Capture the cell that displays the provided text and extract its [x, y] central coordinate. 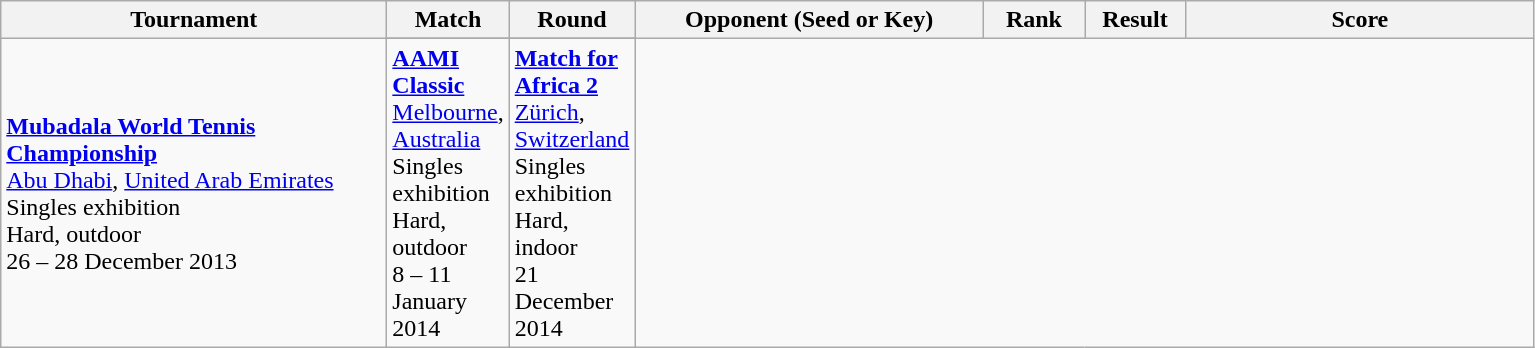
Score [1360, 20]
Match for Africa 2 Zürich, SwitzerlandSingles exhibitionHard, indoor21 December 2014 [572, 193]
Rank [1034, 20]
Result [1134, 20]
Tournament [194, 20]
Round [572, 20]
AAMI Classic Melbourne, AustraliaSingles exhibitionHard, outdoor8 – 11 January 2014 [448, 193]
Match [448, 20]
Opponent (Seed or Key) [810, 20]
Mubadala World Tennis Championship Abu Dhabi, United Arab EmiratesSingles exhibitionHard, outdoor26 – 28 December 2013 [194, 193]
